Scan for the cell matching the given text and deliver its (X, Y) coordinate at center. 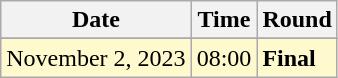
November 2, 2023 (96, 58)
Round (297, 20)
08:00 (224, 58)
Date (96, 20)
Final (297, 58)
Time (224, 20)
